Find where the given text appears and provide that cell's center as (x, y) coordinate. 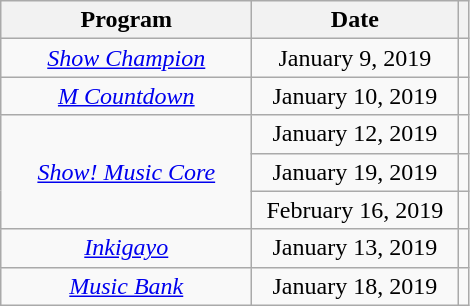
Show Champion (126, 58)
January 13, 2019 (355, 248)
January 18, 2019 (355, 286)
Music Bank (126, 286)
February 16, 2019 (355, 210)
Program (126, 20)
January 12, 2019 (355, 134)
Inkigayo (126, 248)
January 19, 2019 (355, 172)
M Countdown (126, 96)
January 9, 2019 (355, 58)
Date (355, 20)
January 10, 2019 (355, 96)
Show! Music Core (126, 172)
